Extract the (X, Y) coordinate from the center of the cell holding the provided text.  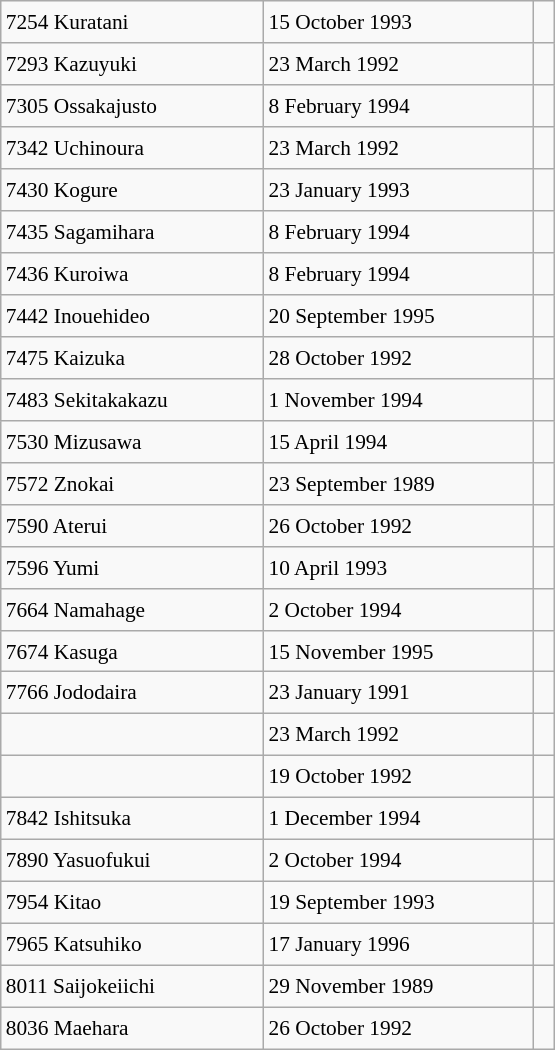
10 April 1993 (398, 567)
7842 Ishitsuka (132, 819)
7254 Kuratani (132, 22)
28 October 1992 (398, 358)
7435 Sagamihara (132, 232)
23 January 1991 (398, 693)
19 September 1993 (398, 903)
7442 Inouehideo (132, 316)
7664 Namahage (132, 609)
7890 Yasuofukui (132, 861)
7572 Znokai (132, 483)
7674 Kasuga (132, 651)
7475 Kaizuka (132, 358)
1 December 1994 (398, 819)
8036 Maehara (132, 1028)
7342 Uchinoura (132, 148)
7766 Jododaira (132, 693)
7436 Kuroiwa (132, 274)
29 November 1989 (398, 986)
7305 Ossakajusto (132, 106)
15 November 1995 (398, 651)
1 November 1994 (398, 399)
15 April 1994 (398, 441)
7965 Katsuhiko (132, 945)
20 September 1995 (398, 316)
19 October 1992 (398, 777)
7293 Kazuyuki (132, 64)
7954 Kitao (132, 903)
7530 Mizusawa (132, 441)
7483 Sekitakakazu (132, 399)
7590 Aterui (132, 525)
15 October 1993 (398, 22)
23 September 1989 (398, 483)
7430 Kogure (132, 190)
8011 Saijokeiichi (132, 986)
23 January 1993 (398, 190)
7596 Yumi (132, 567)
17 January 1996 (398, 945)
